Identify which cell holds the provided text, then report its (x, y) central coordinate. 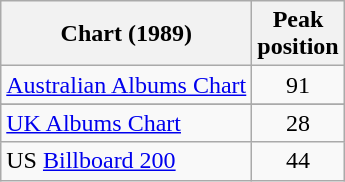
US Billboard 200 (126, 161)
28 (298, 123)
Australian Albums Chart (126, 85)
Peak position (298, 34)
UK Albums Chart (126, 123)
Chart (1989) (126, 34)
91 (298, 85)
44 (298, 161)
